Pinpoint the cell where the given text exists, returning its (x, y) midpoint coordinate. 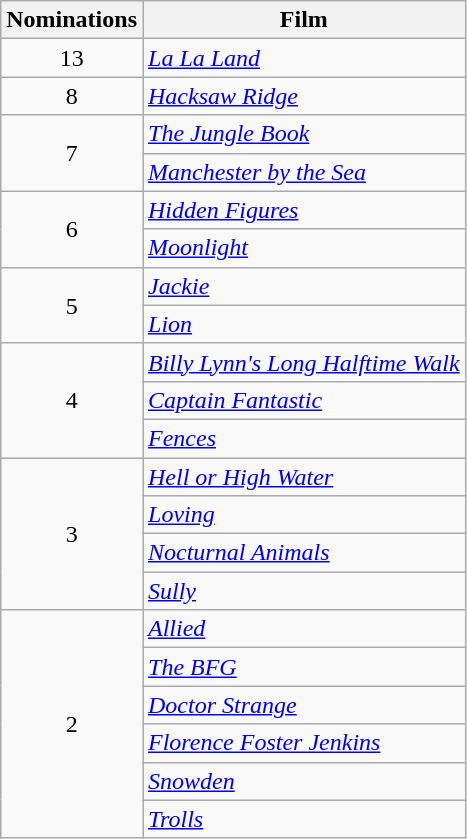
3 (72, 534)
4 (72, 400)
Hacksaw Ridge (304, 96)
Nominations (72, 20)
Loving (304, 515)
Moonlight (304, 248)
Fences (304, 438)
Florence Foster Jenkins (304, 743)
Snowden (304, 781)
Hell or High Water (304, 477)
La La Land (304, 58)
The BFG (304, 667)
Doctor Strange (304, 705)
Trolls (304, 819)
6 (72, 229)
Captain Fantastic (304, 400)
Manchester by the Sea (304, 172)
8 (72, 96)
Nocturnal Animals (304, 553)
2 (72, 724)
Jackie (304, 286)
Film (304, 20)
The Jungle Book (304, 134)
Hidden Figures (304, 210)
13 (72, 58)
7 (72, 153)
Billy Lynn's Long Halftime Walk (304, 362)
Allied (304, 629)
Lion (304, 324)
5 (72, 305)
Sully (304, 591)
